Identify which cell holds the provided text, then report its [X, Y] central coordinate. 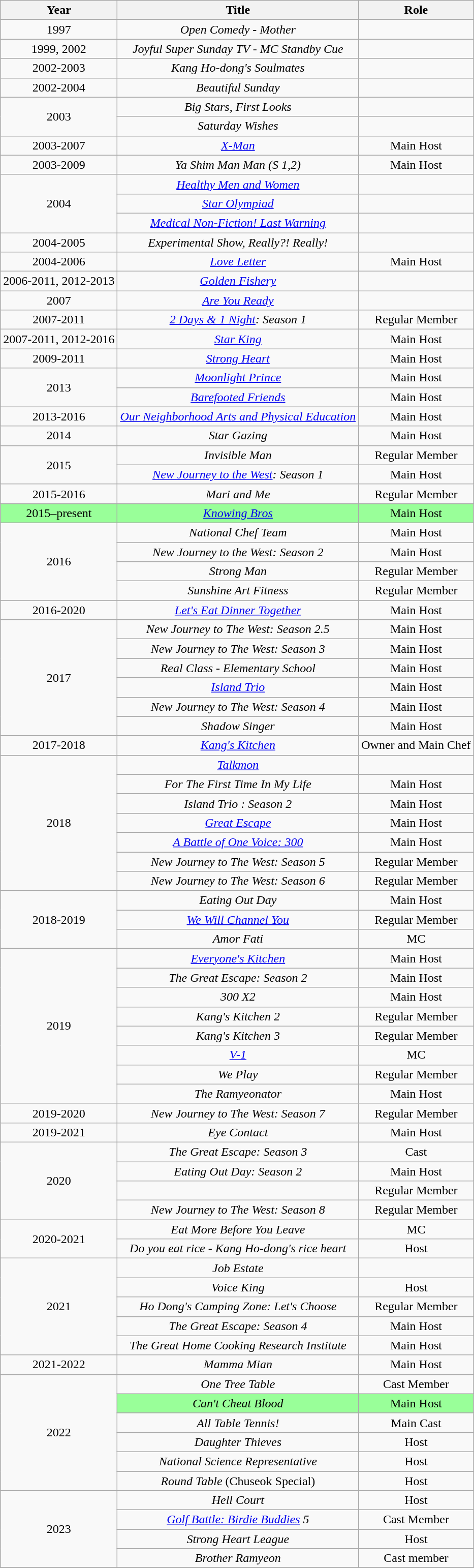
Main Cast [416, 1423]
Ho Dong's Camping Zone: Let's Choose [238, 1307]
Role [416, 10]
Cast member [416, 1558]
1999, 2002 [59, 49]
Star King [238, 339]
2003-2009 [59, 165]
Open Comedy - Mother [238, 29]
Kang's Kitchen 3 [238, 1036]
Moonlight Prince [238, 378]
Can't Cheat Blood [238, 1403]
Kang Ho-dong's Soulmates [238, 68]
2020 [59, 1181]
Title [238, 10]
Invisible Man [238, 455]
Saturday Wishes [238, 126]
2022 [59, 1432]
300 X2 [238, 997]
2006-2011, 2012-2013 [59, 281]
We Play [238, 1074]
New Journey to The West: Season 3 [238, 649]
Shadow Singer [238, 726]
Star Gazing [238, 436]
Our Neighborhood Arts and Physical Education [238, 416]
Experimental Show, Really?! Really! [238, 243]
Do you eat rice - Kang Ho-dong's rice heart [238, 1249]
Round Table (Chuseok Special) [238, 1481]
New Journey to The West: Season 8 [238, 1210]
Eating Out Day [238, 900]
Big Stars, First Looks [238, 107]
Eat More Before You Leave [238, 1229]
Talkmon [238, 765]
Amor Fati [238, 939]
New Journey to The West: Season 6 [238, 881]
Strong Heart [238, 358]
Barefooted Friends [238, 397]
Mari and Me [238, 494]
Real Class - Elementary School [238, 668]
2013-2016 [59, 416]
2019-2020 [59, 1113]
Star Olympiad [238, 203]
We Will Channel You [238, 920]
Year [59, 10]
The Great Home Cooking Research Institute [238, 1345]
Island Trio : Season 2 [238, 803]
2021 [59, 1307]
2007 [59, 300]
Daughter Thieves [238, 1442]
The Great Escape: Season 3 [238, 1152]
2015–present [59, 513]
2018 [59, 823]
Joyful Super Sunday TV - MC Standby Cue [238, 49]
Are You Ready [238, 300]
2016-2020 [59, 610]
2004-2005 [59, 243]
2015-2016 [59, 494]
Brother Ramyeon [238, 1558]
A Battle of One Voice: 300 [238, 842]
2 Days & 1 Night: Season 1 [238, 320]
1997 [59, 29]
Everyone's Kitchen [238, 958]
2014 [59, 436]
2020-2021 [59, 1239]
Eating Out Day: Season 2 [238, 1171]
2017-2018 [59, 745]
Golf Battle: Birdie Buddies 5 [238, 1520]
The Great Escape: Season 2 [238, 978]
2019 [59, 1026]
2017 [59, 678]
Kang's Kitchen 2 [238, 1016]
New Journey to the West: Season 2 [238, 552]
Knowing Bros [238, 513]
2013 [59, 387]
Love Letter [238, 262]
The Ramyeonator [238, 1094]
New Journey to The West: Season 2.5 [238, 629]
National Chef Team [238, 532]
Healthy Men and Women [238, 184]
2004-2006 [59, 262]
Strong Heart League [238, 1539]
Owner and Main Chef [416, 745]
Hell Court [238, 1500]
2021-2022 [59, 1365]
Sunshine Art Fitness [238, 591]
2009-2011 [59, 358]
2004 [59, 203]
Beautiful Sunday [238, 87]
National Science Representative [238, 1461]
New Journey to The West: Season 7 [238, 1113]
Cast [416, 1152]
2002-2004 [59, 87]
2003 [59, 116]
Voice King [238, 1287]
Strong Man [238, 571]
2016 [59, 561]
Medical Non-Fiction! Last Warning [238, 223]
New Journey to The West: Season 4 [238, 707]
The Great Escape: Season 4 [238, 1326]
New Journey to The West: Season 5 [238, 862]
Golden Fishery [238, 281]
2007-2011, 2012-2016 [59, 339]
For The First Time In My Life [238, 784]
All Table Tennis! [238, 1423]
2023 [59, 1529]
2015 [59, 465]
Mamma Mian [238, 1365]
Job Estate [238, 1268]
2007-2011 [59, 320]
2003-2007 [59, 145]
Island Trio [238, 687]
New Journey to the West: Season 1 [238, 474]
2019-2021 [59, 1132]
One Tree Table [238, 1384]
V-1 [238, 1055]
Great Escape [238, 823]
Let's Eat Dinner Together [238, 610]
Kang's Kitchen [238, 745]
Ya Shim Man Man (S 1,2) [238, 165]
2002-2003 [59, 68]
X-Man [238, 145]
Eye Contact [238, 1132]
2018-2019 [59, 920]
